Provide the [X, Y] coordinate of the cell's center where the given text is located.  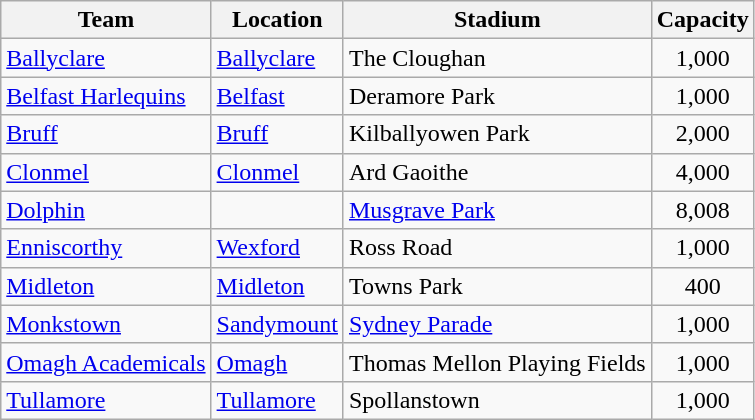
Kilballyowen Park [497, 134]
Musgrave Park [497, 210]
Towns Park [497, 286]
Omagh Academicals [106, 362]
Sandymount [277, 324]
Thomas Mellon Playing Fields [497, 362]
Belfast Harlequins [106, 96]
Deramore Park [497, 96]
Ard Gaoithe [497, 172]
Ross Road [497, 248]
Belfast [277, 96]
Omagh [277, 362]
Dolphin [106, 210]
Sydney Parade [497, 324]
Enniscorthy [106, 248]
Location [277, 20]
2,000 [702, 134]
Wexford [277, 248]
Spollanstown [497, 400]
8,008 [702, 210]
The Cloughan [497, 58]
400 [702, 286]
Monkstown [106, 324]
Stadium [497, 20]
Team [106, 20]
Capacity [702, 20]
4,000 [702, 172]
